Return the [X, Y] coordinate for the center point of the cell that contains the specified text.  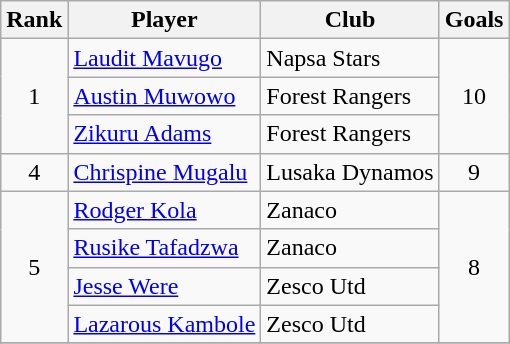
Goals [474, 20]
9 [474, 172]
Club [350, 20]
Zikuru Adams [164, 134]
Lusaka Dynamos [350, 172]
Lazarous Kambole [164, 324]
Austin Muwowo [164, 96]
4 [34, 172]
Player [164, 20]
8 [474, 267]
Napsa Stars [350, 58]
Rusike Tafadzwa [164, 248]
10 [474, 96]
Jesse Were [164, 286]
Rodger Kola [164, 210]
Laudit Mavugo [164, 58]
Chrispine Mugalu [164, 172]
1 [34, 96]
Rank [34, 20]
5 [34, 267]
